Extract the (X, Y) coordinate from the center of the cell holding the provided text.  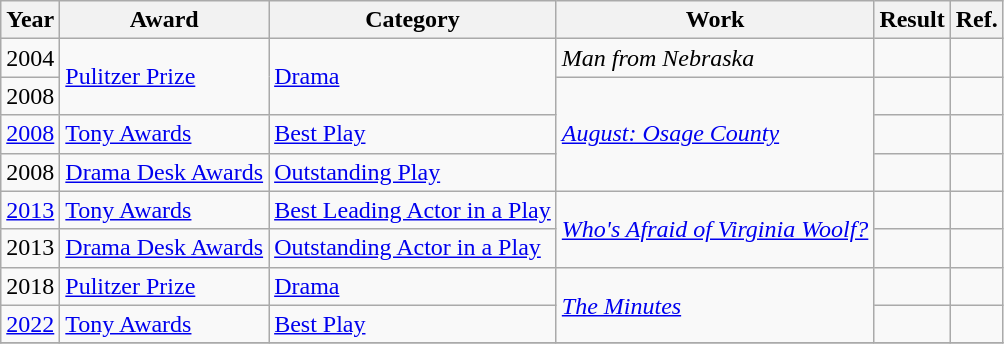
Outstanding Play (413, 172)
Outstanding Actor in a Play (413, 248)
Year (30, 20)
2004 (30, 58)
August: Osage County (715, 134)
Category (413, 20)
Who's Afraid of Virginia Woolf? (715, 229)
Result (912, 20)
Best Leading Actor in a Play (413, 210)
Award (164, 20)
The Minutes (715, 305)
Ref. (976, 20)
2022 (30, 324)
Work (715, 20)
2018 (30, 286)
Man from Nebraska (715, 58)
